Capture the cell that displays the provided text and extract its (X, Y) central coordinate. 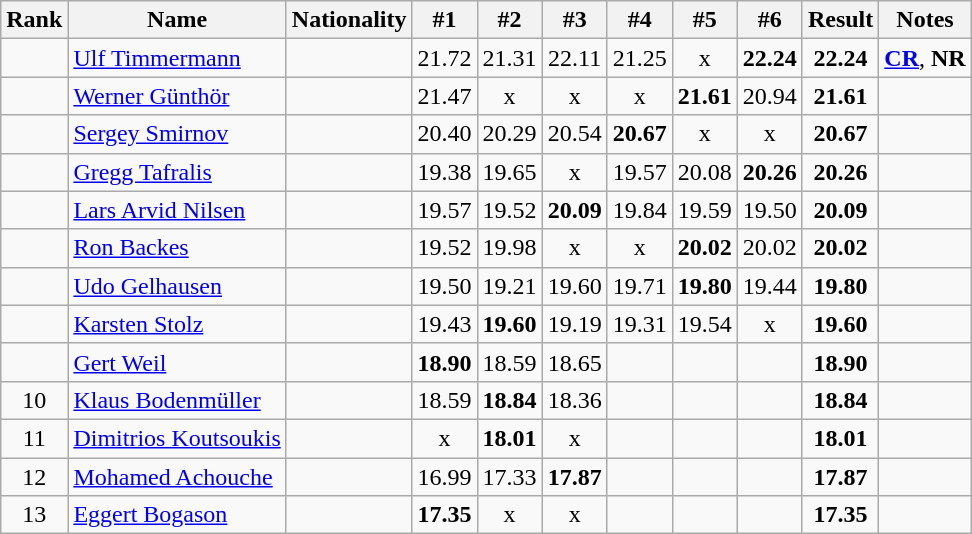
21.72 (444, 58)
#6 (770, 20)
19.38 (444, 172)
22.11 (574, 58)
#5 (704, 20)
19.71 (640, 286)
19.43 (444, 324)
Karsten Stolz (177, 324)
20.08 (704, 172)
21.47 (444, 96)
Gregg Tafralis (177, 172)
19.59 (704, 210)
19.19 (574, 324)
Name (177, 20)
Result (840, 20)
16.99 (444, 477)
13 (34, 515)
21.25 (640, 58)
#1 (444, 20)
#3 (574, 20)
21.31 (510, 58)
19.54 (704, 324)
19.84 (640, 210)
Notes (925, 20)
17.33 (510, 477)
Eggert Bogason (177, 515)
Ulf Timmermann (177, 58)
CR, NR (925, 58)
Rank (34, 20)
10 (34, 400)
11 (34, 438)
#4 (640, 20)
20.54 (574, 134)
20.29 (510, 134)
Ron Backes (177, 248)
Mohamed Achouche (177, 477)
18.65 (574, 362)
Nationality (349, 20)
#2 (510, 20)
Werner Günthör (177, 96)
19.31 (640, 324)
Klaus Bodenmüller (177, 400)
Lars Arvid Nilsen (177, 210)
19.65 (510, 172)
Dimitrios Koutsoukis (177, 438)
20.94 (770, 96)
Sergey Smirnov (177, 134)
Udo Gelhausen (177, 286)
18.36 (574, 400)
20.40 (444, 134)
19.98 (510, 248)
19.44 (770, 286)
19.21 (510, 286)
Gert Weil (177, 362)
12 (34, 477)
